Search for the cell housing the specified text and yield its (X, Y) center coordinate. 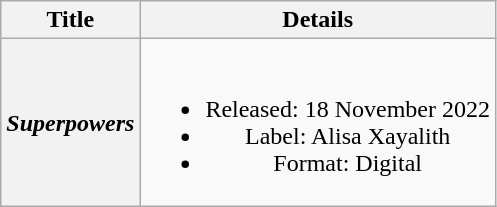
Title (70, 20)
Details (318, 20)
Released: 18 November 2022Label: Alisa XayalithFormat: Digital (318, 122)
Superpowers (70, 122)
